From the cell containing the given text, extract its center point as [x, y] coordinate. 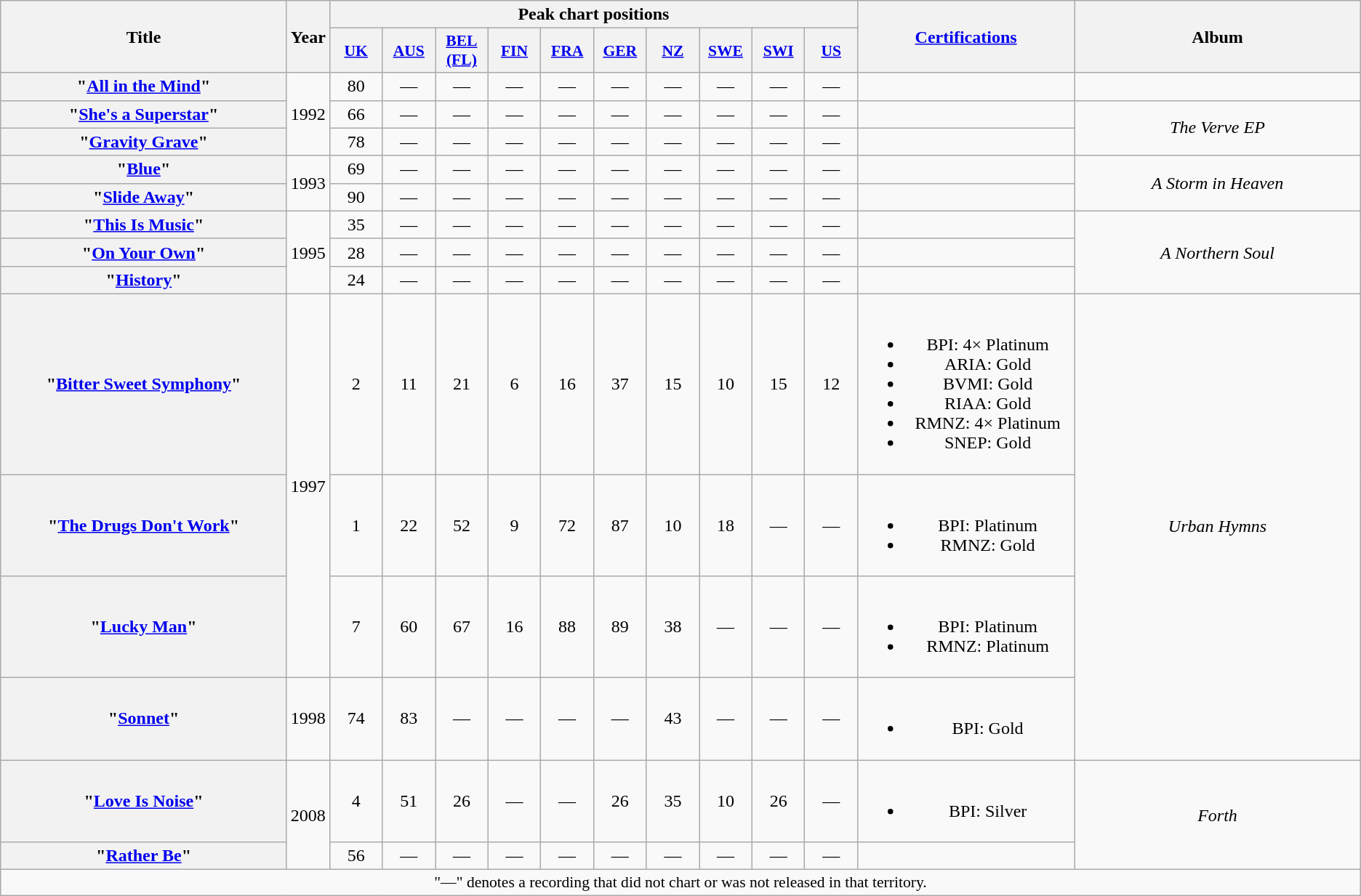
UK [356, 51]
AUS [409, 51]
BPI: PlatinumRMNZ: Gold [965, 525]
83 [409, 719]
80 [356, 86]
"All in the Mind" [144, 86]
69 [356, 169]
66 [356, 114]
78 [356, 142]
Album [1218, 36]
74 [356, 719]
"She's a Superstar" [144, 114]
FRA [567, 51]
87 [619, 525]
BEL(FL) [462, 51]
A Storm in Heaven [1218, 183]
"Rather Be" [144, 856]
51 [409, 801]
56 [356, 856]
24 [356, 280]
60 [409, 627]
BPI: 4× PlatinumARIA: GoldBVMI: GoldRIAA: GoldRMNZ: 4× PlatinumSNEP: Gold [965, 384]
37 [619, 384]
"—" denotes a recording that did not chart or was not released in that territory. [680, 883]
88 [567, 627]
Year [308, 36]
1995 [308, 252]
GER [619, 51]
9 [515, 525]
BPI: Gold [965, 719]
1997 [308, 485]
"On Your Own" [144, 252]
SWI [778, 51]
A Northern Soul [1218, 252]
"Lucky Man" [144, 627]
43 [673, 719]
28 [356, 252]
Urban Hymns [1218, 526]
1993 [308, 183]
Certifications [965, 36]
2 [356, 384]
1992 [308, 114]
SWE [726, 51]
"Love Is Noise" [144, 801]
7 [356, 627]
1998 [308, 719]
12 [832, 384]
72 [567, 525]
NZ [673, 51]
"The Drugs Don't Work" [144, 525]
4 [356, 801]
18 [726, 525]
2008 [308, 815]
21 [462, 384]
FIN [515, 51]
22 [409, 525]
"Slide Away" [144, 197]
"Blue" [144, 169]
38 [673, 627]
"History" [144, 280]
89 [619, 627]
1 [356, 525]
BPI: PlatinumRMNZ: Platinum [965, 627]
The Verve EP [1218, 128]
"Gravity Grave" [144, 142]
"Sonnet" [144, 719]
"This Is Music" [144, 225]
Title [144, 36]
Forth [1218, 815]
6 [515, 384]
52 [462, 525]
67 [462, 627]
BPI: Silver [965, 801]
11 [409, 384]
US [832, 51]
"Bitter Sweet Symphony" [144, 384]
90 [356, 197]
Peak chart positions [593, 15]
